Scan for the cell matching the given text and deliver its (x, y) coordinate at center. 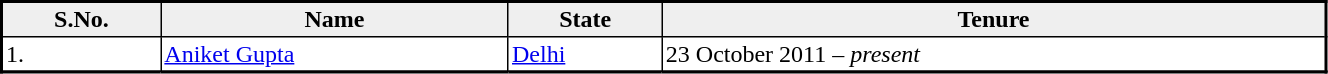
23 October 2011 – present (994, 54)
S.No. (82, 20)
Tenure (994, 20)
Name (335, 20)
1. (82, 54)
Aniket Gupta (335, 54)
State (585, 20)
Delhi (585, 54)
